Extract the (X, Y) coordinate from the center of the cell holding the provided text.  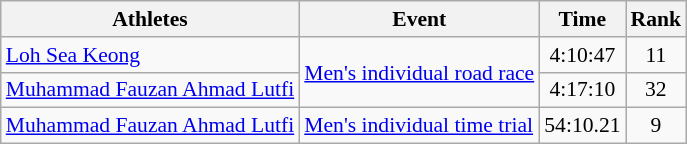
Athletes (150, 19)
32 (656, 90)
4:17:10 (582, 90)
Event (419, 19)
54:10.21 (582, 126)
Loh Sea Keong (150, 55)
11 (656, 55)
Men's individual road race (419, 72)
Men's individual time trial (419, 126)
9 (656, 126)
Time (582, 19)
Rank (656, 19)
4:10:47 (582, 55)
